Detect which cell encompasses the target text, then output its [x, y] center coordinate. 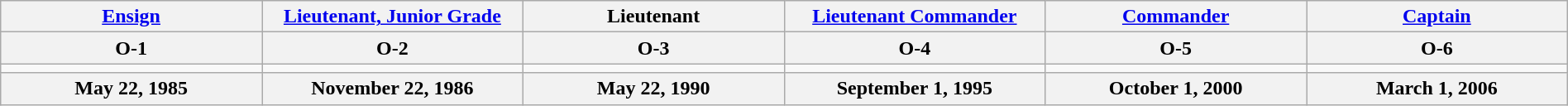
O-2 [392, 48]
O-3 [653, 48]
Ensign [131, 17]
March 1, 2006 [1437, 89]
Commander [1176, 17]
Lieutenant Commander [915, 17]
O-4 [915, 48]
O-6 [1437, 48]
Captain [1437, 17]
Lieutenant, Junior Grade [392, 17]
Lieutenant [653, 17]
November 22, 1986 [392, 89]
October 1, 2000 [1176, 89]
O-1 [131, 48]
May 22, 1985 [131, 89]
O-5 [1176, 48]
September 1, 1995 [915, 89]
May 22, 1990 [653, 89]
